Return the [x, y] coordinate for the center point of the cell that contains the specified text.  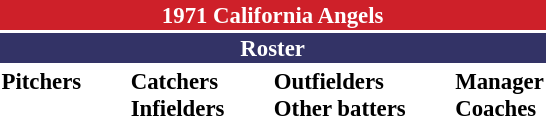
1971 California Angels [272, 15]
Roster [272, 48]
